Search for the cell housing the specified text and yield its (X, Y) center coordinate. 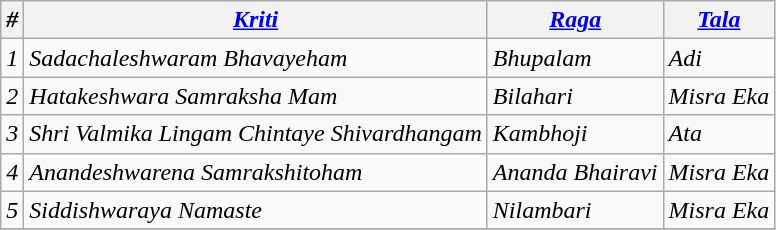
Bhupalam (575, 58)
4 (12, 172)
Ata (719, 134)
5 (12, 210)
# (12, 20)
Shri Valmika Lingam Chintaye Shivardhangam (256, 134)
1 (12, 58)
2 (12, 96)
Hatakeshwara Samraksha Mam (256, 96)
Ananda Bhairavi (575, 172)
Kriti (256, 20)
Raga (575, 20)
Anandeshwarena Samrakshitoham (256, 172)
Nilambari (575, 210)
Adi (719, 58)
3 (12, 134)
Tala (719, 20)
Kambhoji (575, 134)
Bilahari (575, 96)
Sadachaleshwaram Bhavayeham (256, 58)
Siddishwaraya Namaste (256, 210)
